Pinpoint the cell where the given text exists, returning its [x, y] midpoint coordinate. 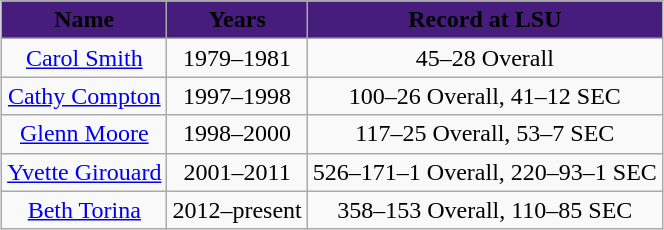
526–171–1 Overall, 220–93–1 SEC [484, 172]
Years [237, 20]
1979–1981 [237, 58]
358–153 Overall, 110–85 SEC [484, 210]
100–26 Overall, 41–12 SEC [484, 96]
Cathy Compton [84, 96]
Carol Smith [84, 58]
117–25 Overall, 53–7 SEC [484, 134]
2001–2011 [237, 172]
Name [84, 20]
2012–present [237, 210]
1997–1998 [237, 96]
45–28 Overall [484, 58]
Beth Torina [84, 210]
Glenn Moore [84, 134]
Record at LSU [484, 20]
1998–2000 [237, 134]
Yvette Girouard [84, 172]
